Output the (x, y) coordinate of the center of the cell containing the given text.  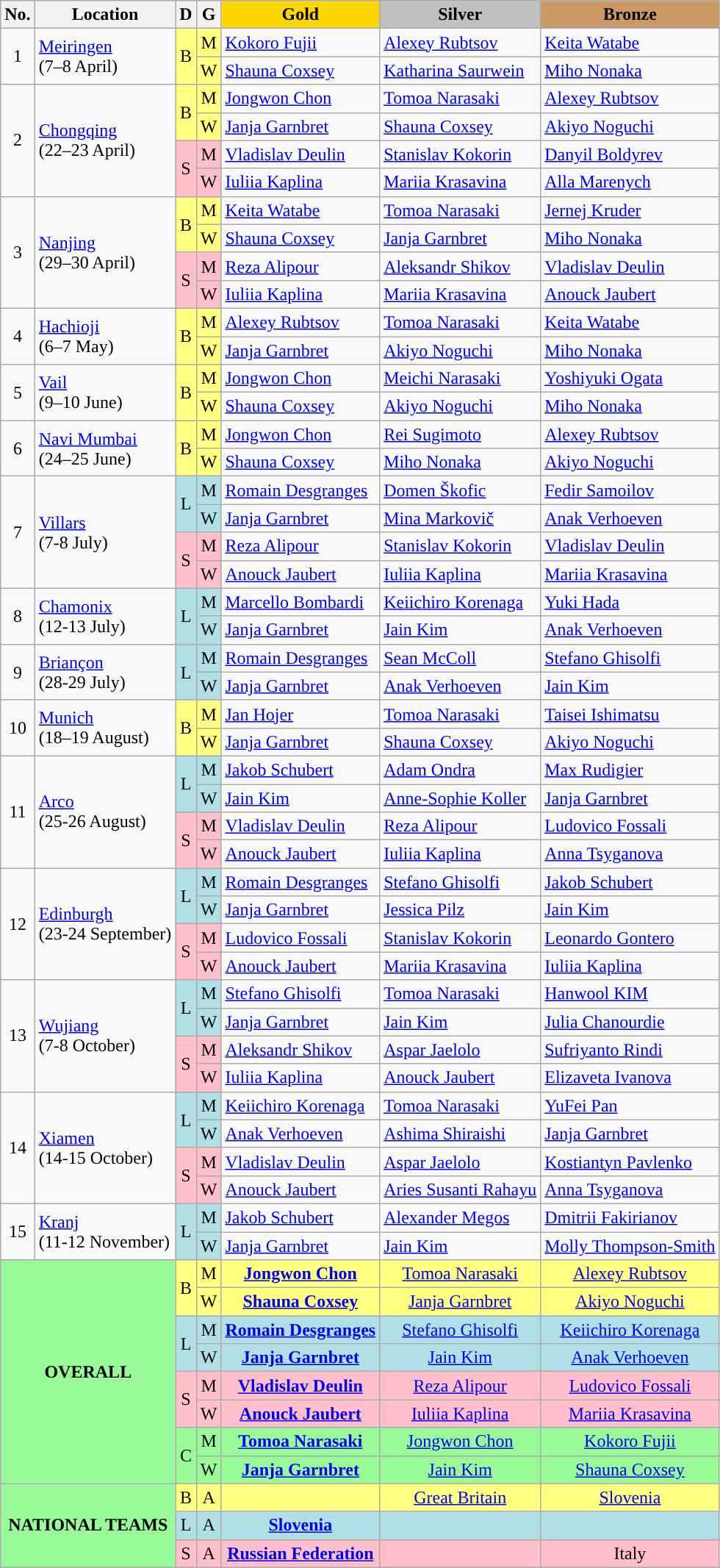
6 (18, 448)
Alla Marenych (630, 182)
10 (18, 728)
Julia Chanourdie (630, 1022)
12 (18, 924)
Sean McColl (460, 658)
Max Rudigier (630, 770)
Hanwool KIM (630, 994)
Domen Škofic (460, 490)
Taisei Ishimatsu (630, 714)
7 (18, 532)
Great Britain (460, 1497)
Adam Ondra (460, 770)
Yuki Hada (630, 602)
Dmitrii Fakirianov (630, 1217)
Meichi Narasaki (460, 379)
Elizaveta Ivanova (630, 1078)
5 (18, 393)
Gold (300, 15)
11 (18, 812)
D (186, 15)
Ashima Shiraishi (460, 1134)
15 (18, 1231)
4 (18, 336)
Munich (18–19 August) (105, 728)
Villars (7-8 July) (105, 532)
Meiringen (7–8 April) (105, 57)
Jernej Kruder (630, 210)
1 (18, 57)
3 (18, 252)
Italy (630, 1553)
Anne-Sophie Koller (460, 798)
13 (18, 1036)
Yoshiyuki Ogata (630, 379)
Russian Federation (300, 1553)
Chongqing (22–23 April) (105, 140)
2 (18, 140)
Hachioji (6–7 May) (105, 336)
YuFei Pan (630, 1106)
C (186, 1456)
Xiamen (14-15 October) (105, 1148)
Navi Mumbai (24–25 June) (105, 448)
Rei Sugimoto (460, 434)
14 (18, 1148)
G (209, 15)
Arco (25-26 August) (105, 812)
Kostiantyn Pavlenko (630, 1161)
Bronze (630, 15)
Nanjing (29–30 April) (105, 252)
Leonardo Gontero (630, 938)
Silver (460, 15)
Edinburgh (23-24 September) (105, 924)
Chamonix (12-13 July) (105, 616)
Jan Hojer (300, 714)
No. (18, 15)
NATIONAL TEAMS (88, 1525)
Alexander Megos (460, 1217)
Wujiang (7-8 October) (105, 1036)
Vail (9–10 June) (105, 393)
Fedir Samoilov (630, 490)
8 (18, 616)
Mina Markovič (460, 518)
Kranj (11-12 November) (105, 1231)
9 (18, 672)
Katharina Saurwein (460, 71)
Jessica Pilz (460, 910)
Location (105, 15)
OVERALL (88, 1372)
Sufriyanto Rindi (630, 1050)
Briançon (28-29 July) (105, 672)
Molly Thompson-Smith (630, 1246)
Aries Susanti Rahayu (460, 1189)
Marcello Bombardi (300, 602)
Danyil Boldyrev (630, 154)
